Output the (x, y) coordinate of the center of the cell containing the given text.  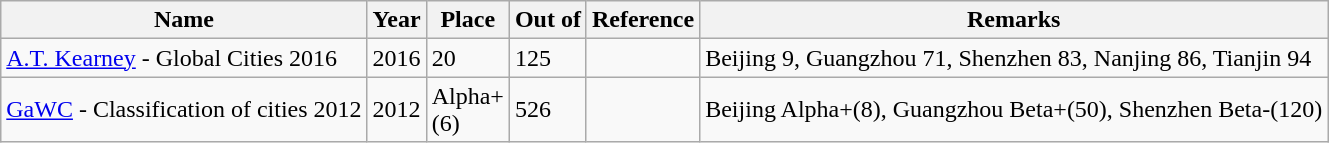
Remarks (1014, 20)
125 (548, 58)
2012 (396, 110)
A.T. Kearney - Global Cities 2016 (184, 58)
20 (468, 58)
Reference (642, 20)
Name (184, 20)
Out of (548, 20)
Beijing Alpha+(8), Guangzhou Beta+(50), Shenzhen Beta-(120) (1014, 110)
Beijing 9, Guangzhou 71, Shenzhen 83, Nanjing 86, Tianjin 94 (1014, 58)
Alpha+(6) (468, 110)
2016 (396, 58)
Place (468, 20)
Year (396, 20)
526 (548, 110)
GaWC - Classification of cities 2012 (184, 110)
